Extract the [x, y] coordinate from the center of the cell holding the provided text.  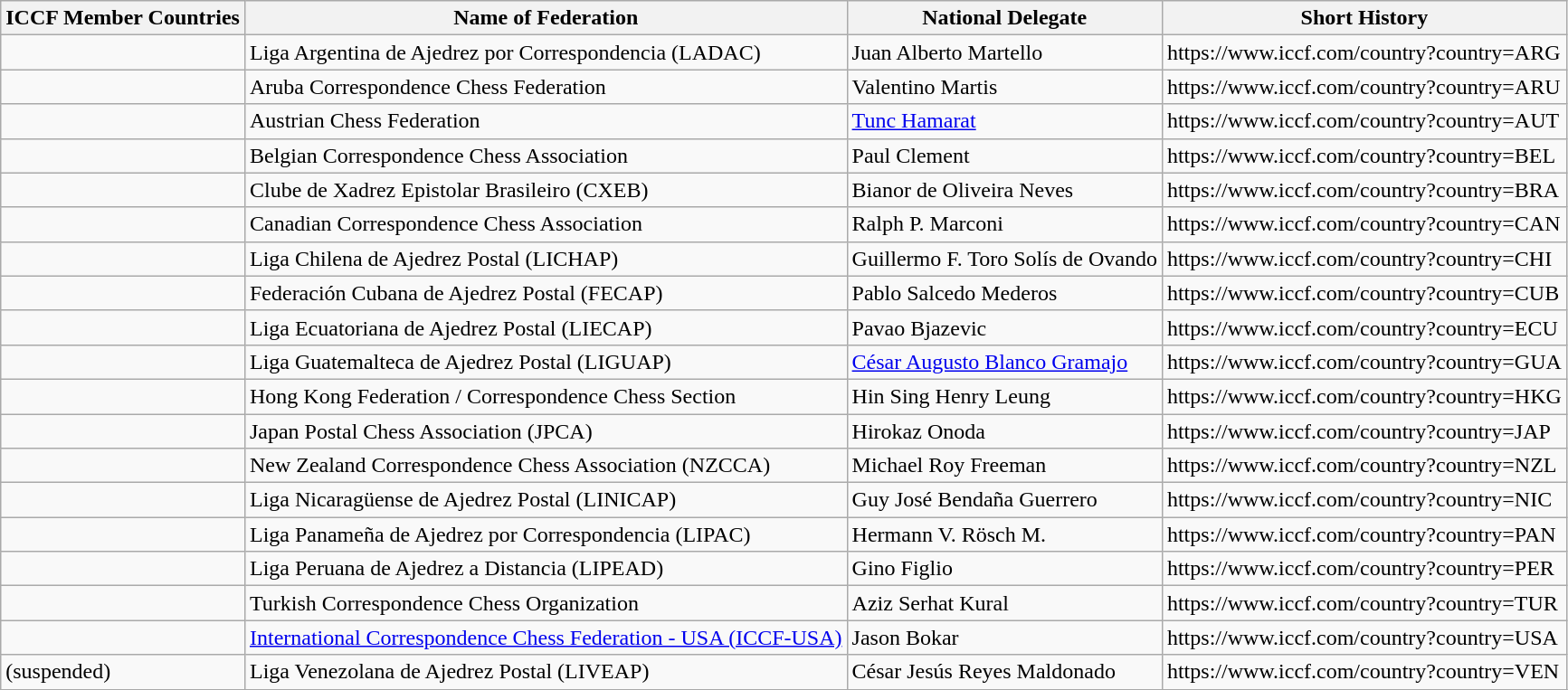
Tunc Hamarat [1004, 121]
Canadian Correspondence Chess Association [546, 224]
Ralph P. Marconi [1004, 224]
Japan Postal Chess Association (JPCA) [546, 431]
Valentino Martis [1004, 87]
Name of Federation [546, 18]
Hermann V. Rösch M. [1004, 534]
https://www.iccf.com/country?country=ECU [1364, 327]
(suspended) [123, 672]
Bianor de Oliveira Neves [1004, 190]
César Augusto Blanco Gramajo [1004, 362]
Austrian Chess Federation [546, 121]
Pavao Bjazevic [1004, 327]
International Correspondence Chess Federation - USA (ICCF-USA) [546, 638]
Turkish Correspondence Chess Organization [546, 603]
https://www.iccf.com/country?country=ARG [1364, 52]
Aruba Correspondence Chess Federation [546, 87]
ICCF Member Countries [123, 18]
https://www.iccf.com/country?country=PER [1364, 569]
https://www.iccf.com/country?country=AUT [1364, 121]
https://www.iccf.com/country?country=USA [1364, 638]
Liga Argentina de Ajedrez por Correspondencia (LADAC) [546, 52]
Hong Kong Federation / Correspondence Chess Section [546, 396]
https://www.iccf.com/country?country=ARU [1364, 87]
Guillermo F. Toro Solís de Ovando [1004, 259]
New Zealand Correspondence Chess Association (NZCCA) [546, 466]
Pablo Salcedo Mederos [1004, 293]
César Jesús Reyes Maldonado [1004, 672]
Aziz Serhat Kural [1004, 603]
https://www.iccf.com/country?country=HKG [1364, 396]
https://www.iccf.com/country?country=NIC [1364, 500]
Short History [1364, 18]
https://www.iccf.com/country?country=CHI [1364, 259]
Hirokaz Onoda [1004, 431]
National Delegate [1004, 18]
Liga Panameña de Ajedrez por Correspondencia (LIPAC) [546, 534]
https://www.iccf.com/country?country=CAN [1364, 224]
https://www.iccf.com/country?country=BRA [1364, 190]
Hin Sing Henry Leung [1004, 396]
Clube de Xadrez Epistolar Brasileiro (CXEB) [546, 190]
https://www.iccf.com/country?country=TUR [1364, 603]
Liga Venezolana de Ajedrez Postal (LIVEAP) [546, 672]
Juan Alberto Martello [1004, 52]
Guy José Bendaña Guerrero [1004, 500]
https://www.iccf.com/country?country=VEN [1364, 672]
https://www.iccf.com/country?country=PAN [1364, 534]
Liga Nicaragüense de Ajedrez Postal (LINICAP) [546, 500]
Liga Ecuatoriana de Ajedrez Postal (LIECAP) [546, 327]
Liga Peruana de Ajedrez a Distancia (LIPEAD) [546, 569]
https://www.iccf.com/country?country=JAP [1364, 431]
Federación Cubana de Ajedrez Postal (FECAP) [546, 293]
https://www.iccf.com/country?country=BEL [1364, 156]
Liga Chilena de Ajedrez Postal (LICHAP) [546, 259]
https://www.iccf.com/country?country=NZL [1364, 466]
Jason Bokar [1004, 638]
https://www.iccf.com/country?country=GUA [1364, 362]
Paul Clement [1004, 156]
Liga Guatemalteca de Ajedrez Postal (LIGUAP) [546, 362]
Belgian Correspondence Chess Association [546, 156]
Gino Figlio [1004, 569]
https://www.iccf.com/country?country=CUB [1364, 293]
Michael Roy Freeman [1004, 466]
